Identify which cell holds the provided text, then report its (x, y) central coordinate. 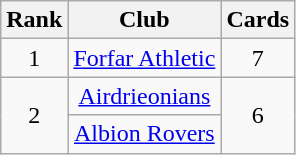
1 (34, 58)
7 (258, 58)
Forfar Athletic (144, 58)
Rank (34, 20)
Club (144, 20)
6 (258, 115)
2 (34, 115)
Airdrieonians (144, 96)
Albion Rovers (144, 134)
Cards (258, 20)
